Output the [x, y] coordinate of the center of the cell containing the given text.  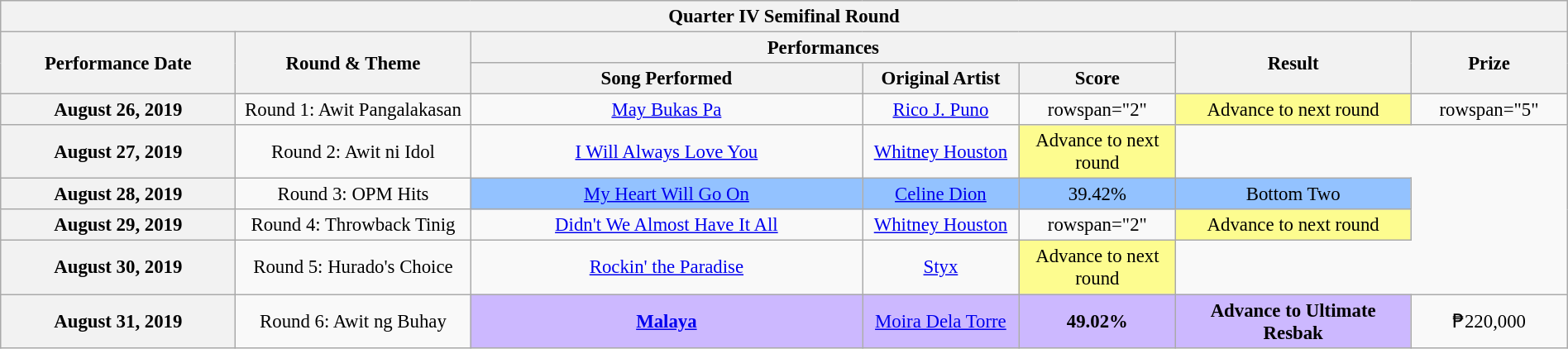
Rockin' the Paradise [667, 268]
rowspan="5" [1489, 110]
Performance Date [118, 63]
Bottom Two [1293, 194]
Round 6: Awit ng Buhay [353, 321]
Rico J. Puno [941, 110]
August 28, 2019 [118, 194]
August 26, 2019 [118, 110]
Round 5: Hurado's Choice [353, 268]
Didn't We Almost Have It All [667, 226]
Score [1097, 79]
Advance to Ultimate Resbak [1293, 321]
Styx [941, 268]
My Heart Will Go On [667, 194]
Round 2: Awit ni Idol [353, 152]
Quarter IV Semifinal Round [784, 17]
Prize [1489, 63]
Original Artist [941, 79]
49.02% [1097, 321]
Round 1: Awit Pangalakasan [353, 110]
Moira Dela Torre [941, 321]
Round 3: OPM Hits [353, 194]
August 31, 2019 [118, 321]
Performances [824, 48]
May Bukas Pa [667, 110]
August 27, 2019 [118, 152]
Round 4: Throwback Tinig [353, 226]
Round & Theme [353, 63]
₱220,000 [1489, 321]
Song Performed [667, 79]
Result [1293, 63]
39.42% [1097, 194]
Celine Dion [941, 194]
I Will Always Love You [667, 152]
August 30, 2019 [118, 268]
August 29, 2019 [118, 226]
Malaya [667, 321]
